Find where the given text appears and provide that cell's center as [x, y] coordinate. 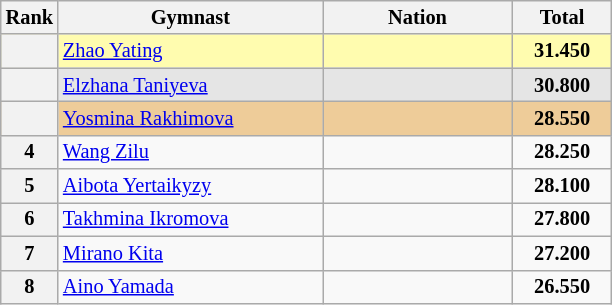
Yosmina Rakhimova [190, 118]
Wang Zilu [190, 152]
30.800 [562, 85]
27.800 [562, 219]
27.200 [562, 253]
28.250 [562, 152]
28.550 [562, 118]
Zhao Yating [190, 51]
Aino Yamada [190, 287]
5 [30, 186]
7 [30, 253]
Nation [418, 17]
Total [562, 17]
Takhmina Ikromova [190, 219]
Gymnast [190, 17]
28.100 [562, 186]
8 [30, 287]
Mirano Kita [190, 253]
6 [30, 219]
Rank [30, 17]
26.550 [562, 287]
Elzhana Taniyeva [190, 85]
Aibota Yertaikyzy [190, 186]
31.450 [562, 51]
4 [30, 152]
